Provide the [x, y] coordinate of the cell's center where the given text is located.  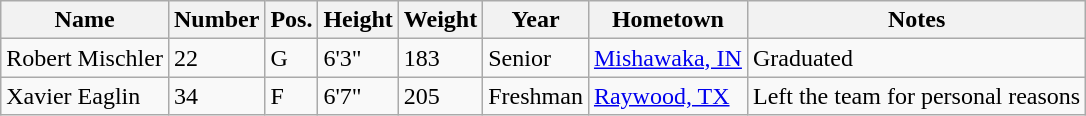
Pos. [292, 20]
Graduated [916, 58]
Freshman [536, 96]
Robert Mischler [85, 58]
Height [358, 20]
Name [85, 20]
Senior [536, 58]
Year [536, 20]
Number [216, 20]
205 [440, 96]
F [292, 96]
183 [440, 58]
Hometown [668, 20]
6'7" [358, 96]
6'3" [358, 58]
Notes [916, 20]
Raywood, TX [668, 96]
Weight [440, 20]
Xavier Eaglin [85, 96]
Mishawaka, IN [668, 58]
34 [216, 96]
22 [216, 58]
G [292, 58]
Left the team for personal reasons [916, 96]
